For the text-containing cell, return its midpoint in (X, Y) coordinate format. 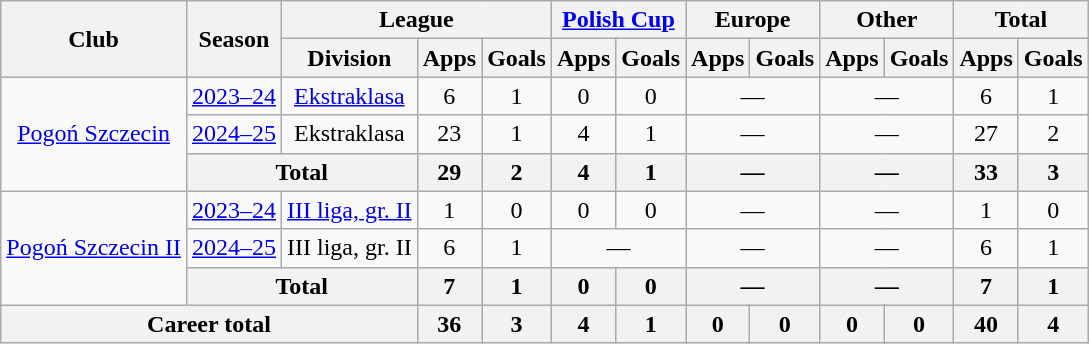
33 (986, 172)
League (416, 20)
Pogoń Szczecin II (94, 248)
Other (887, 20)
Pogoń Szczecin (94, 134)
Europe (753, 20)
Season (234, 39)
Club (94, 39)
Division (349, 58)
Polish Cup (618, 20)
27 (986, 134)
36 (449, 324)
Career total (209, 324)
29 (449, 172)
23 (449, 134)
40 (986, 324)
